Return the (X, Y) coordinate for the center point of the cell that contains the specified text.  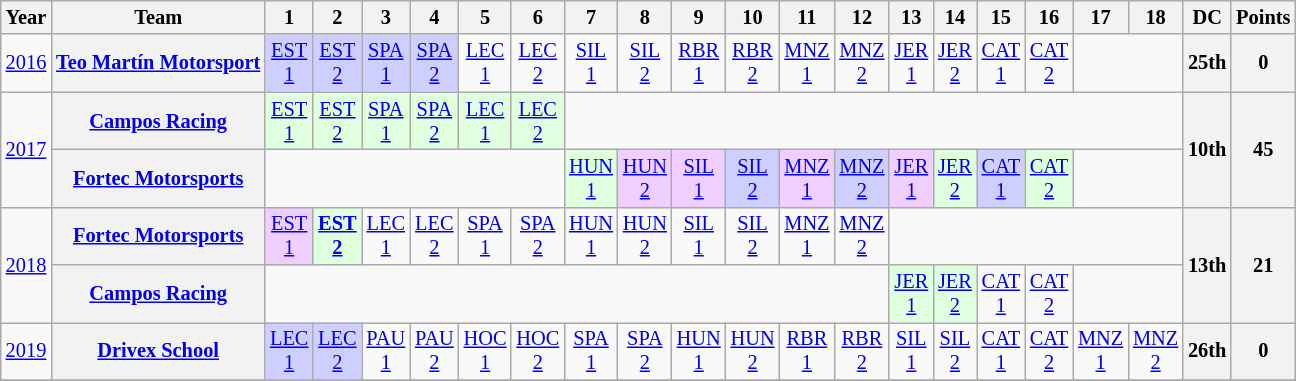
26th (1207, 351)
2018 (26, 264)
13 (911, 17)
PAU2 (434, 351)
HOC1 (486, 351)
21 (1263, 264)
15 (1001, 17)
2017 (26, 150)
10 (753, 17)
16 (1049, 17)
8 (645, 17)
10th (1207, 150)
1 (289, 17)
Drivex School (158, 351)
9 (699, 17)
12 (862, 17)
Team (158, 17)
13th (1207, 264)
PAU1 (386, 351)
DC (1207, 17)
4 (434, 17)
14 (955, 17)
HOC2 (538, 351)
Points (1263, 17)
18 (1156, 17)
Year (26, 17)
2 (337, 17)
5 (486, 17)
17 (1100, 17)
11 (806, 17)
2019 (26, 351)
2016 (26, 63)
3 (386, 17)
25th (1207, 63)
Teo Martín Motorsport (158, 63)
7 (591, 17)
6 (538, 17)
45 (1263, 150)
